From the cell containing the given text, extract its center point as (X, Y) coordinate. 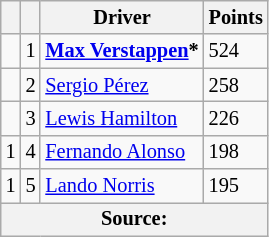
Sergio Pérez (122, 85)
Driver (122, 17)
524 (236, 51)
Fernando Alonso (122, 152)
2 (31, 85)
4 (31, 152)
Points (236, 17)
5 (31, 186)
258 (236, 85)
Max Verstappen* (122, 51)
195 (236, 186)
Source: (134, 219)
226 (236, 118)
198 (236, 152)
Lewis Hamilton (122, 118)
Lando Norris (122, 186)
3 (31, 118)
